Return the (X, Y) coordinate for the center point of the cell that contains the specified text.  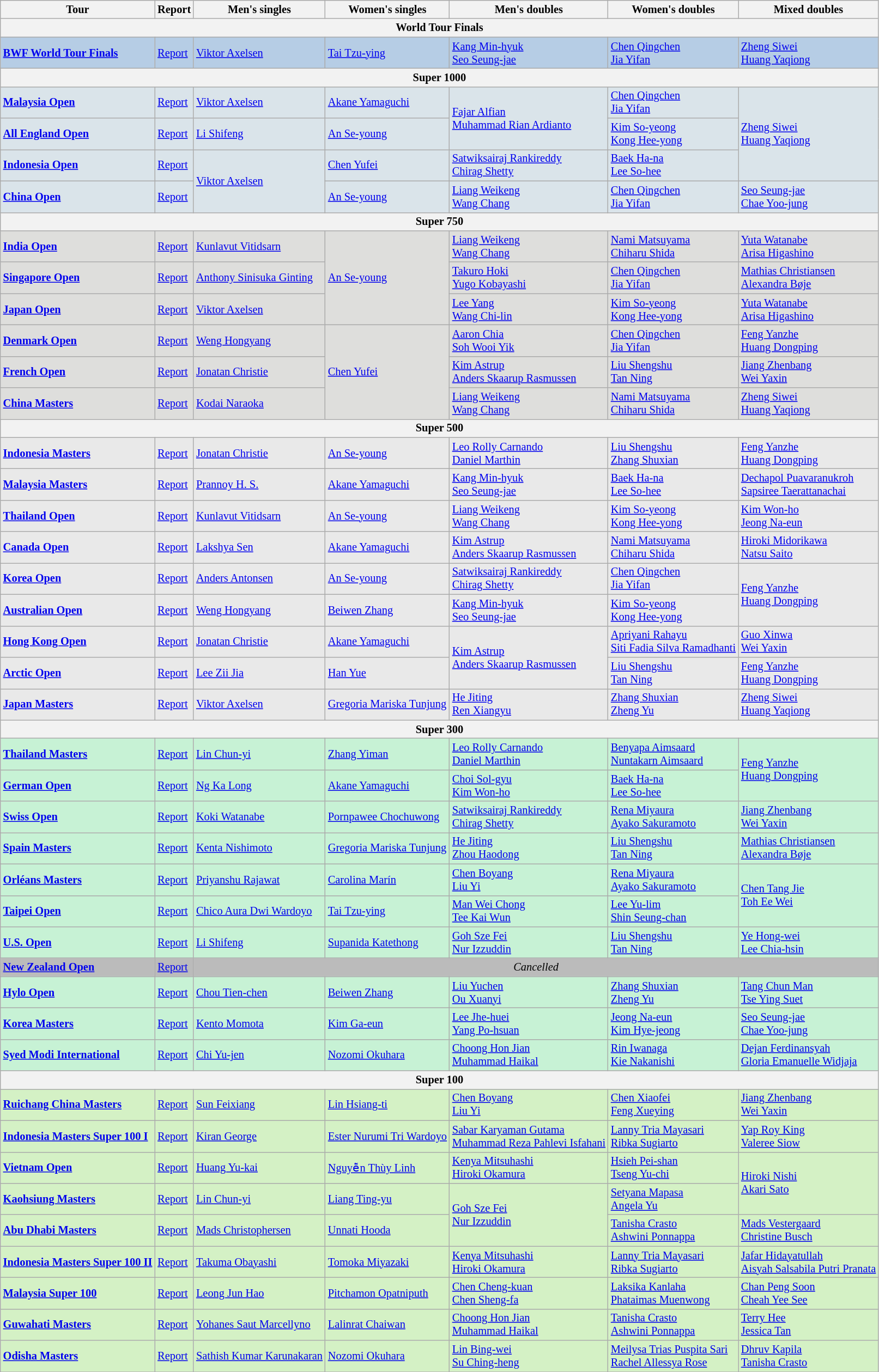
Spain Masters (77, 848)
Kenta Nishimoto (259, 848)
Jeong Na-eun Kim Hye-jeong (674, 1023)
Lee Yu-lim Shin Seung-chan (674, 911)
Liu Shengshu Zhang Shuxian (674, 453)
India Open (77, 246)
Priyanshu Rajawat (259, 880)
Chou Tien-chen (259, 992)
Hiroki Midorikawa Natsu Saito (809, 547)
Sabar Karyaman Gutama Muhammad Reza Pahlevi Isfahani (529, 1136)
Tour (77, 9)
Unnati Hooda (387, 1230)
Dechapol Puavaranukroh Sapsiree Taerattanachai (809, 484)
Lalinrat Chaiwan (387, 1325)
Guo Xinwa Wei Yaxin (809, 642)
Hiroki Nishi Akari Sato (809, 1183)
Hylo Open (77, 992)
Kim Ga-eun (387, 1023)
Canada Open (77, 547)
Carolina Marín (387, 880)
Lee Zii Jia (259, 673)
Laksika Kanlaha Phataimas Muenwong (674, 1293)
Vietnam Open (77, 1168)
Super 750 (439, 222)
Mads Vestergaard Christine Busch (809, 1230)
French Open (77, 372)
Yap Roy King Valeree Siow (809, 1136)
Ye Hong-wei Lee Chia-hsin (809, 942)
Leong Jun Hao (259, 1293)
Aaron Chia Soh Wooi Yik (529, 340)
U.S. Open (77, 942)
Zhang Yiman (387, 754)
Tang Chun Man Tse Ying Suet (809, 992)
Huang Yu-kai (259, 1168)
Terry Hee Jessica Tan (809, 1325)
Ester Nurumi Tri Wardoyo (387, 1136)
Super 1000 (439, 77)
Malaysia Super 100 (77, 1293)
Takuro Hoki Yugo Kobayashi (529, 278)
Anthony Sinisuka Ginting (259, 278)
Pitchamon Opatniputh (387, 1293)
Japan Open (77, 309)
Benyapa Aimsaard Nuntakarn Aimsaard (674, 754)
Indonesia Masters Super 100 I (77, 1136)
Choi Sol-gyu Kim Won-ho (529, 785)
Han Yue (387, 673)
German Open (77, 785)
China Masters (77, 404)
Meilysa Trias Puspita Sari Rachel Allessya Rose (674, 1356)
Syed Modi International (77, 1055)
Sun Feixiang (259, 1105)
Indonesia Masters (77, 453)
New Zealand Open (77, 967)
Indonesia Open (77, 165)
Arctic Open (77, 673)
Lin Hsiang-ti (387, 1105)
Swiss Open (77, 817)
Mixed doubles (809, 9)
Dhruv Kapila Tanisha Crasto (809, 1356)
Chen Cheng-kuan Chen Sheng-fa (529, 1293)
World Tour Finals (439, 28)
Liang Ting-yu (387, 1199)
Men's singles (259, 9)
Malaysia Masters (77, 484)
Orléans Masters (77, 880)
Guwahati Masters (77, 1325)
Hsieh Pei-shan Tseng Yu-chi (674, 1168)
Korea Open (77, 578)
Anders Antonsen (259, 578)
Kim Won-ho Jeong Na-eun (809, 516)
Pornpawee Chochuwong (387, 817)
Lakshya Sen (259, 547)
He Jiting Zhou Haodong (529, 848)
Kodai Naraoka (259, 404)
Sathish Kumar Karunakaran (259, 1356)
Liu Yuchen Ou Xuanyi (529, 992)
Odisha Masters (77, 1356)
Chi Yu-jen (259, 1055)
Super 300 (439, 729)
Yohanes Saut Marcellyno (259, 1325)
Man Wei Chong Tee Kai Wun (529, 911)
Apriyani Rahayu Siti Fadia Silva Ramadhanti (674, 642)
Indonesia Masters Super 100 II (77, 1262)
Setyana Mapasa Angela Yu (674, 1199)
Women's singles (387, 9)
All England Open (77, 134)
Men's doubles (529, 9)
Women's doubles (674, 9)
Jafar Hidayatullah Aisyah Salsabila Putri Pranata (809, 1262)
Japan Masters (77, 704)
BWF World Tour Finals (77, 53)
Thailand Masters (77, 754)
Australian Open (77, 610)
Prannoy H. S. (259, 484)
Super 100 (439, 1080)
Koki Watanabe (259, 817)
Korea Masters (77, 1023)
Dejan Ferdinansyah Gloria Emanuelle Widjaja (809, 1055)
Chan Peng Soon Cheah Yee See (809, 1293)
Hong Kong Open (77, 642)
Supanida Katethong (387, 942)
Mads Christophersen (259, 1230)
Nguyễn Thùy Linh (387, 1168)
Denmark Open (77, 340)
Malaysia Open (77, 102)
Rin Iwanaga Kie Nakanishi (674, 1055)
Chen Tang Jie Toh Ee Wei (809, 895)
Fajar Alfian Muhammad Rian Ardianto (529, 118)
Chico Aura Dwi Wardoyo (259, 911)
Ng Ka Long (259, 785)
Kaohsiung Masters (77, 1199)
Super 500 (439, 428)
China Open (77, 197)
Cancelled (536, 967)
Abu Dhabi Masters (77, 1230)
Taipei Open (77, 911)
Thailand Open (77, 516)
Kento Momota (259, 1023)
Tomoka Miyazaki (387, 1262)
Takuma Obayashi (259, 1262)
He Jiting Ren Xiangyu (529, 704)
Lee Yang Wang Chi-lin (529, 309)
Kiran George (259, 1136)
Chen Xiaofei Feng Xueying (674, 1105)
Lin Bing-wei Su Ching-heng (529, 1356)
Lee Jhe-huei Yang Po-hsuan (529, 1023)
Singapore Open (77, 278)
Ruichang China Masters (77, 1105)
